Capture the cell that displays the provided text and extract its (X, Y) central coordinate. 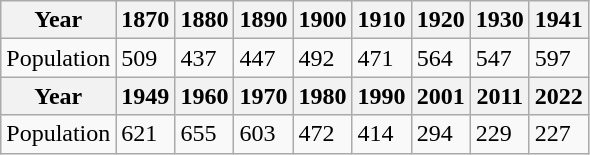
1990 (382, 96)
227 (558, 134)
2022 (558, 96)
1980 (322, 96)
1930 (500, 20)
1910 (382, 20)
437 (204, 58)
2001 (440, 96)
472 (322, 134)
1920 (440, 20)
1960 (204, 96)
492 (322, 58)
1970 (264, 96)
294 (440, 134)
621 (146, 134)
603 (264, 134)
229 (500, 134)
471 (382, 58)
1941 (558, 20)
2011 (500, 96)
655 (204, 134)
1949 (146, 96)
1890 (264, 20)
1870 (146, 20)
597 (558, 58)
564 (440, 58)
1900 (322, 20)
447 (264, 58)
414 (382, 134)
547 (500, 58)
1880 (204, 20)
509 (146, 58)
